Find where the given text appears and provide that cell's center as (X, Y) coordinate. 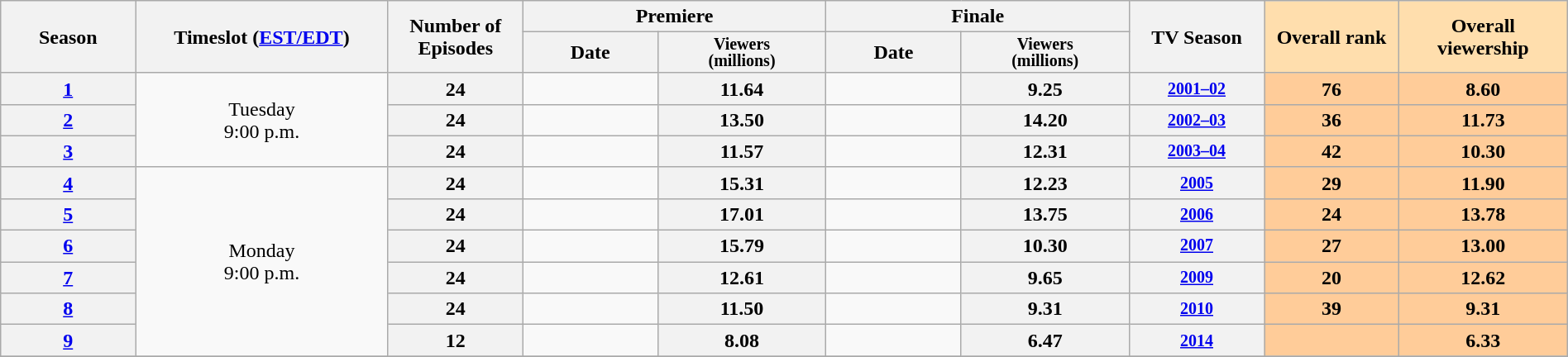
5 (68, 215)
76 (1331, 88)
2007 (1198, 246)
Timeslot (EST/EDT) (262, 37)
Season (68, 37)
6.47 (1045, 340)
9.65 (1045, 278)
29 (1331, 183)
6 (68, 246)
2010 (1198, 309)
2002–03 (1198, 120)
8.08 (742, 340)
20 (1331, 278)
39 (1331, 309)
12.61 (742, 278)
11.57 (742, 151)
13.78 (1483, 215)
11.90 (1483, 183)
Overall viewership (1483, 37)
2 (68, 120)
2003–04 (1198, 151)
Overall rank (1331, 37)
8 (68, 309)
13.50 (742, 120)
13.75 (1045, 215)
14.20 (1045, 120)
9 (68, 340)
Finale (978, 17)
36 (1331, 120)
8.60 (1483, 88)
11.64 (742, 88)
13.00 (1483, 246)
27 (1331, 246)
7 (68, 278)
11.50 (742, 309)
15.79 (742, 246)
2006 (1198, 215)
Number of Episodes (455, 37)
Monday 9:00 p.m. (262, 261)
Premiere (675, 17)
42 (1331, 151)
12 (455, 340)
2009 (1198, 278)
2005 (1198, 183)
6.33 (1483, 340)
15.31 (742, 183)
11.73 (1483, 120)
12.31 (1045, 151)
12.23 (1045, 183)
3 (68, 151)
2001–02 (1198, 88)
12.62 (1483, 278)
2014 (1198, 340)
Tuesday 9:00 p.m. (262, 120)
TV Season (1198, 37)
17.01 (742, 215)
4 (68, 183)
9.25 (1045, 88)
1 (68, 88)
